Output the [X, Y] coordinate of the center of the cell containing the given text.  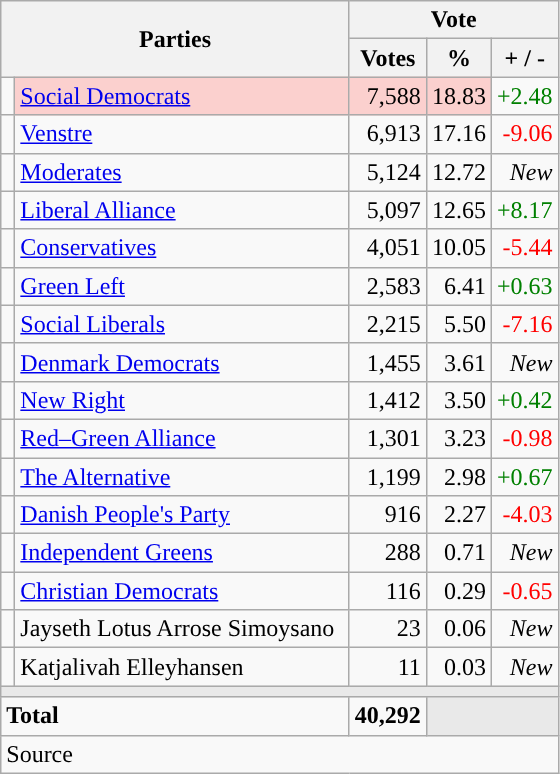
Venstre [182, 134]
Vote [454, 20]
Social Liberals [182, 324]
6.41 [458, 286]
Christian Democrats [182, 591]
288 [388, 553]
Jayseth Lotus Arrose Simoysano [182, 629]
New Right [182, 400]
0.06 [458, 629]
3.61 [458, 362]
6,913 [388, 134]
1,301 [388, 438]
-9.06 [524, 134]
1,455 [388, 362]
116 [388, 591]
40,292 [388, 716]
3.50 [458, 400]
12.72 [458, 172]
-0.65 [524, 591]
Moderates [182, 172]
5,097 [388, 210]
+8.17 [524, 210]
5.50 [458, 324]
0.29 [458, 591]
Denmark Democrats [182, 362]
2.27 [458, 515]
+2.48 [524, 96]
-7.16 [524, 324]
23 [388, 629]
12.65 [458, 210]
7,588 [388, 96]
Red–Green Alliance [182, 438]
Liberal Alliance [182, 210]
1,199 [388, 477]
-0.98 [524, 438]
Total [176, 716]
+0.63 [524, 286]
Social Democrats [182, 96]
5,124 [388, 172]
-4.03 [524, 515]
Votes [388, 58]
4,051 [388, 248]
Danish People's Party [182, 515]
Conservatives [182, 248]
Independent Greens [182, 553]
+ / - [524, 58]
-5.44 [524, 248]
The Alternative [182, 477]
0.03 [458, 667]
3.23 [458, 438]
% [458, 58]
2.98 [458, 477]
916 [388, 515]
+0.67 [524, 477]
Green Left [182, 286]
18.83 [458, 96]
2,583 [388, 286]
1,412 [388, 400]
Parties [176, 39]
11 [388, 667]
10.05 [458, 248]
+0.42 [524, 400]
2,215 [388, 324]
0.71 [458, 553]
17.16 [458, 134]
Katjalivah Elleyhansen [182, 667]
Source [280, 754]
